Extract the (x, y) coordinate from the center of the cell holding the provided text.  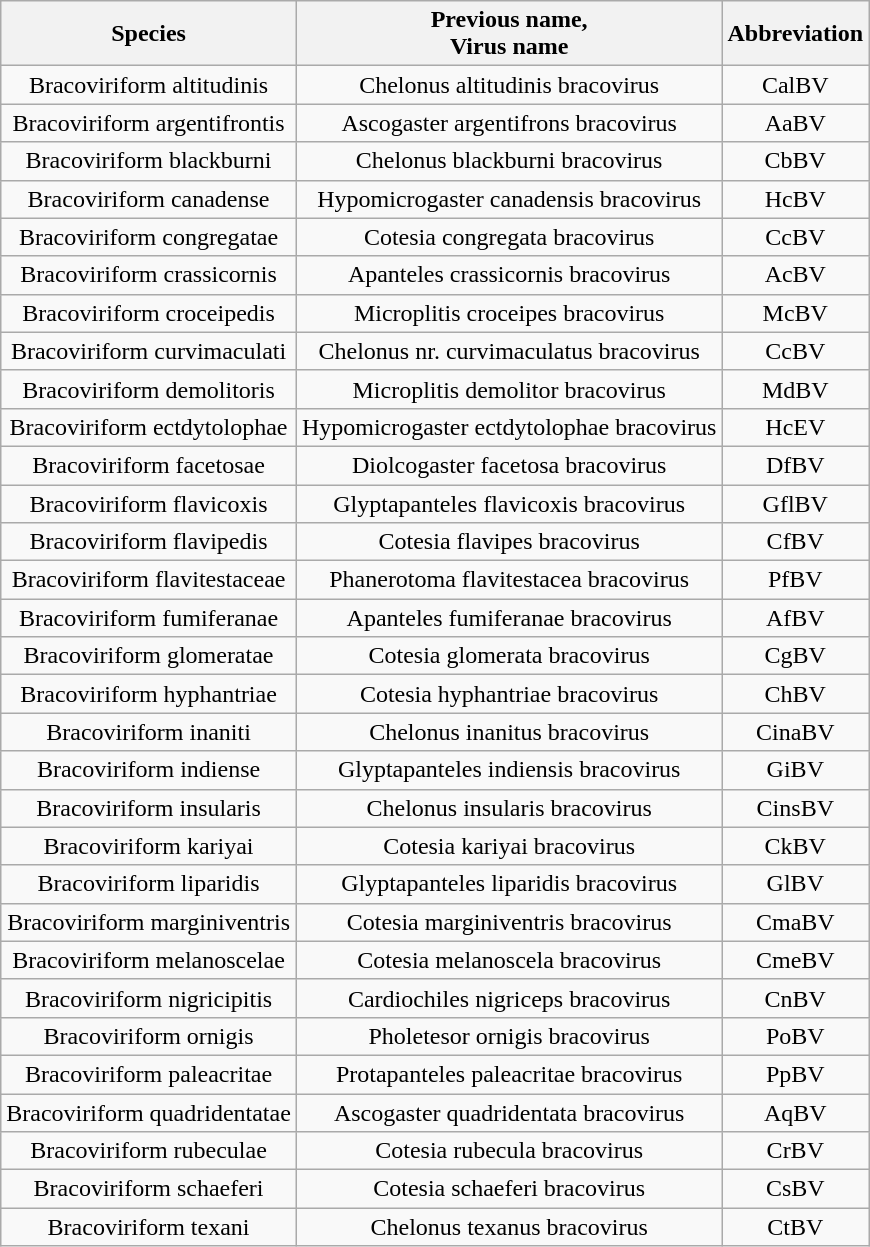
Microplitis demolitor bracovirus (509, 389)
Bracoviriform demolitoris (149, 389)
PoBV (796, 1036)
Apanteles crassicornis bracovirus (509, 275)
Chelonus texanus bracovirus (509, 1227)
AcBV (796, 275)
Glyptapanteles liparidis bracovirus (509, 884)
Bracoviriform liparidis (149, 884)
ChBV (796, 694)
Cotesia flavipes bracovirus (509, 542)
Chelonus blackburni bracovirus (509, 161)
CbBV (796, 161)
Bracoviriform congregatae (149, 237)
CinaBV (796, 732)
GlBV (796, 884)
Bracoviriform croceipedis (149, 313)
Cotesia kariyai bracovirus (509, 846)
PfBV (796, 580)
CkBV (796, 846)
Bracoviriform altitudinis (149, 85)
Bracoviriform ectdytolophae (149, 427)
PpBV (796, 1074)
Cotesia schaeferi bracovirus (509, 1189)
Bracoviriform ornigis (149, 1036)
Bracoviriform flavicoxis (149, 503)
CinsBV (796, 808)
Bracoviriform kariyai (149, 846)
Bracoviriform hyphantriae (149, 694)
Cotesia marginiventris bracovirus (509, 922)
Ascogaster quadridentata bracovirus (509, 1113)
Chelonus altitudinis bracovirus (509, 85)
Chelonus inanitus bracovirus (509, 732)
Hypomicrogaster canadensis bracovirus (509, 199)
Bracoviriform melanoscelae (149, 960)
Bracoviriform nigricipitis (149, 998)
Microplitis croceipes bracovirus (509, 313)
Bracoviriform canadense (149, 199)
GiBV (796, 770)
Cotesia hyphantriae bracovirus (509, 694)
Hypomicrogaster ectdytolophae bracovirus (509, 427)
AfBV (796, 618)
CtBV (796, 1227)
CgBV (796, 656)
DfBV (796, 465)
CfBV (796, 542)
Cotesia melanoscela bracovirus (509, 960)
Phanerotoma flavitestacea bracovirus (509, 580)
Bracoviriform curvimaculati (149, 351)
CnBV (796, 998)
AaBV (796, 123)
Cotesia rubecula bracovirus (509, 1151)
McBV (796, 313)
Bracoviriform blackburni (149, 161)
Bracoviriform inaniti (149, 732)
Chelonus insularis bracovirus (509, 808)
Glyptapanteles flavicoxis bracovirus (509, 503)
Bracoviriform facetosae (149, 465)
Cotesia glomerata bracovirus (509, 656)
CrBV (796, 1151)
Abbreviation (796, 34)
Bracoviriform schaeferi (149, 1189)
CmeBV (796, 960)
Bracoviriform marginiventris (149, 922)
MdBV (796, 389)
Bracoviriform quadridentatae (149, 1113)
Bracoviriform argentifrontis (149, 123)
Previous name,Virus name (509, 34)
Bracoviriform crassicornis (149, 275)
Bracoviriform flavitestaceae (149, 580)
Cotesia congregata bracovirus (509, 237)
AqBV (796, 1113)
Apanteles fumiferanae bracovirus (509, 618)
CmaBV (796, 922)
Bracoviriform texani (149, 1227)
Chelonus nr. curvimaculatus bracovirus (509, 351)
Protapanteles paleacritae bracovirus (509, 1074)
Cardiochiles nigriceps bracovirus (509, 998)
CsBV (796, 1189)
Ascogaster argentifrons bracovirus (509, 123)
CalBV (796, 85)
Bracoviriform indiense (149, 770)
Bracoviriform flavipedis (149, 542)
GflBV (796, 503)
HcBV (796, 199)
Bracoviriform fumiferanae (149, 618)
Pholetesor ornigis bracovirus (509, 1036)
Glyptapanteles indiensis bracovirus (509, 770)
Bracoviriform glomeratae (149, 656)
HcEV (796, 427)
Bracoviriform paleacritae (149, 1074)
Species (149, 34)
Bracoviriform insularis (149, 808)
Bracoviriform rubeculae (149, 1151)
Diolcogaster facetosa bracovirus (509, 465)
